Capture the cell that displays the provided text and extract its [X, Y] central coordinate. 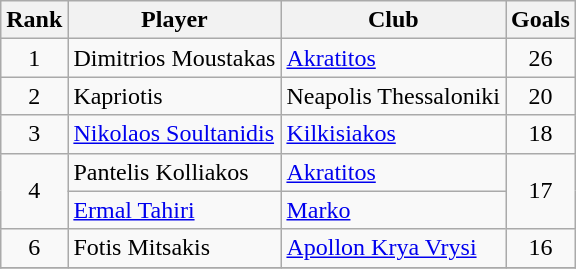
Neapolis Thessaloniki [394, 96]
Kapriotis [174, 96]
Fotis Mitsakis [174, 248]
Player [174, 20]
18 [541, 134]
4 [34, 191]
Pantelis Kolliakos [174, 172]
1 [34, 58]
2 [34, 96]
Goals [541, 20]
6 [34, 248]
26 [541, 58]
20 [541, 96]
17 [541, 191]
Club [394, 20]
3 [34, 134]
Apollon Krya Vrysi [394, 248]
Kilkisiakos [394, 134]
Nikolaos Soultanidis [174, 134]
Rank [34, 20]
Marko [394, 210]
Ermal Tahiri [174, 210]
16 [541, 248]
Dimitrios Moustakas [174, 58]
